Identify which cell holds the provided text, then report its (X, Y) central coordinate. 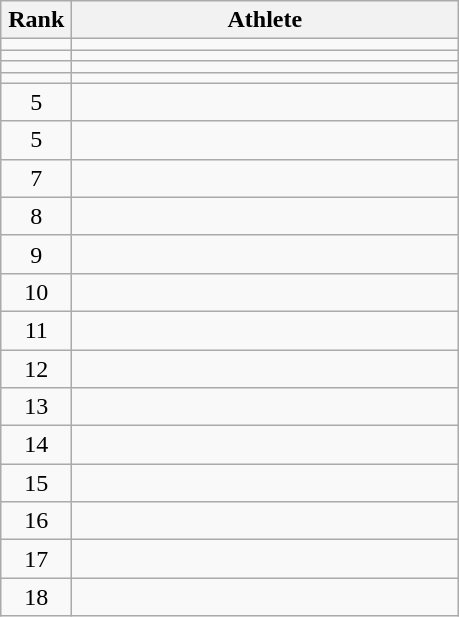
12 (36, 369)
16 (36, 521)
9 (36, 254)
15 (36, 483)
18 (36, 597)
10 (36, 292)
14 (36, 445)
11 (36, 330)
7 (36, 178)
Athlete (265, 20)
Rank (36, 20)
13 (36, 407)
8 (36, 216)
17 (36, 559)
